Determine the [X, Y] coordinate at the center of the cell enclosing the given text.  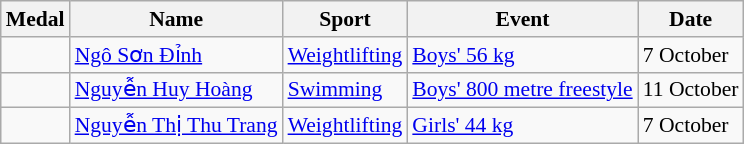
Date [691, 19]
Event [522, 19]
Name [176, 19]
11 October [691, 90]
Medal [36, 19]
Ngô Sơn Đỉnh [176, 55]
Nguyễn Huy Hoàng [176, 90]
Nguyễn Thị Thu Trang [176, 126]
Boys' 800 metre freestyle [522, 90]
Swimming [346, 90]
Girls' 44 kg [522, 126]
Sport [346, 19]
Boys' 56 kg [522, 55]
